Identify which cell holds the provided text, then report its (x, y) central coordinate. 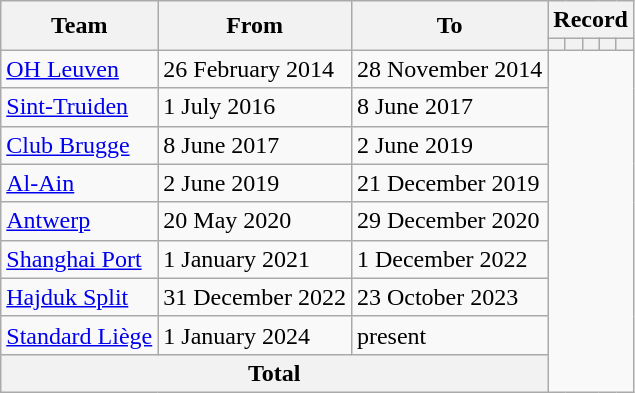
Shanghai Port (80, 259)
OH Leuven (80, 69)
1 December 2022 (449, 259)
Total (274, 373)
26 February 2014 (255, 69)
present (449, 335)
To (449, 26)
From (255, 26)
1 July 2016 (255, 107)
Record (591, 20)
23 October 2023 (449, 297)
Antwerp (80, 221)
Hajduk Split (80, 297)
Club Brugge (80, 145)
21 December 2019 (449, 183)
Standard Liège (80, 335)
1 January 2021 (255, 259)
Al-Ain (80, 183)
29 December 2020 (449, 221)
1 January 2024 (255, 335)
31 December 2022 (255, 297)
20 May 2020 (255, 221)
Sint-Truiden (80, 107)
28 November 2014 (449, 69)
Team (80, 26)
